Output the [X, Y] coordinate of the center of the cell containing the given text.  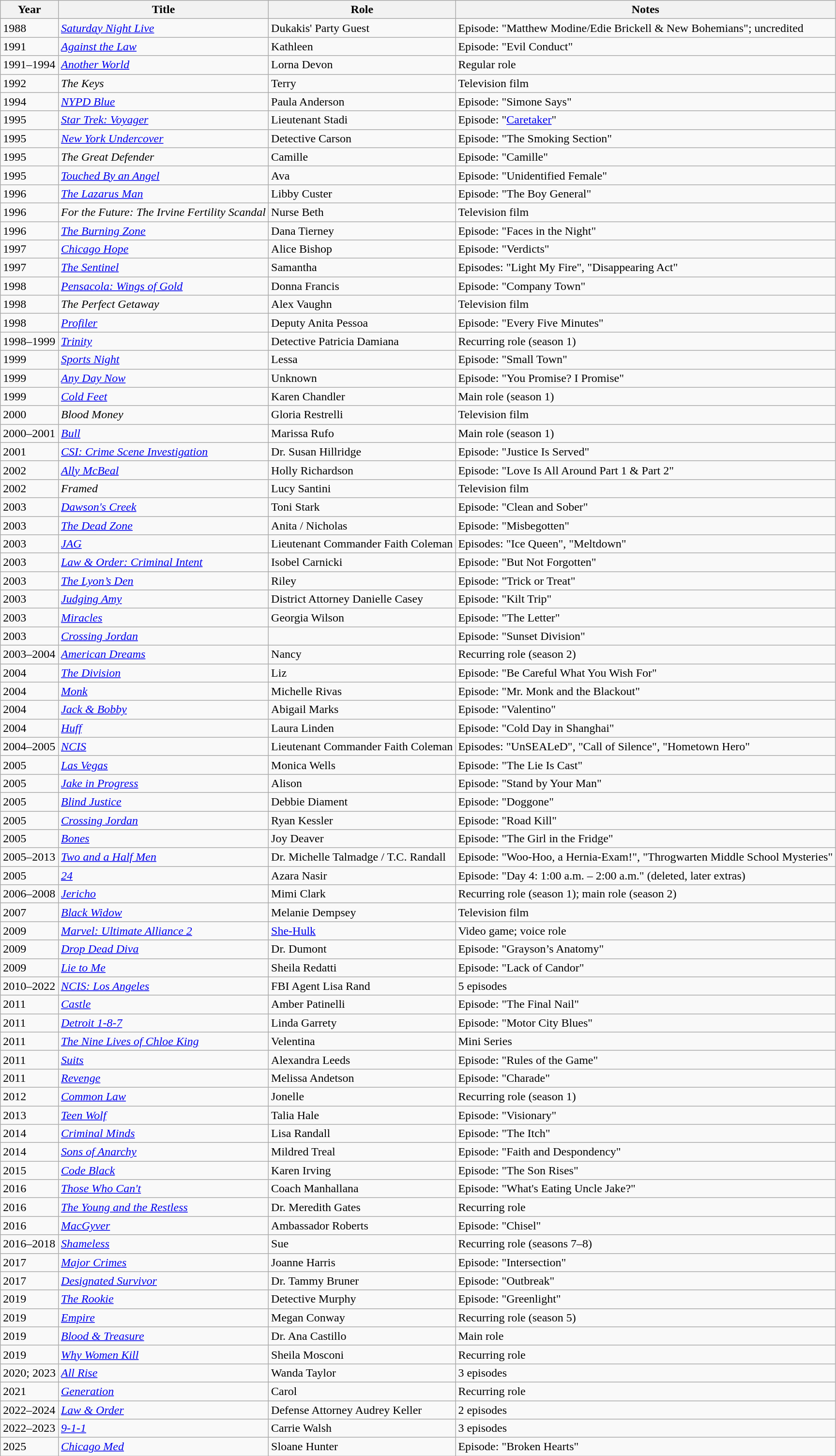
Unknown [362, 378]
2022–2024 [30, 1410]
Episode: "The Itch" [646, 1134]
Touched By an Angel [163, 175]
Episode: "Simone Says" [646, 102]
Marissa Rufo [362, 433]
Episode: "Chisel" [646, 1226]
Role [362, 10]
Azara Nasir [362, 876]
Chicago Hope [163, 249]
Teen Wolf [163, 1115]
1992 [30, 83]
Episode: "What's Eating Uncle Jake?" [646, 1189]
Episode: "The Girl in the Fridge" [646, 839]
Melissa Andetson [362, 1078]
Deputy Anita Pessoa [362, 323]
Common Law [163, 1096]
Dukakis' Party Guest [362, 28]
Trinity [163, 341]
Huff [163, 728]
Any Day Now [163, 378]
Lorna Devon [362, 65]
Black Widow [163, 912]
American Dreams [163, 654]
Law & Order [163, 1410]
2021 [30, 1391]
Drop Dead Diva [163, 949]
Two and a Half Men [163, 857]
2020; 2023 [30, 1373]
Sports Night [163, 360]
Episode: "Woo-Hoo, a Hernia-Exam!", "Throgwarten Middle School Mysteries" [646, 857]
Paula Anderson [362, 102]
Dr. Michelle Talmadge / T.C. Randall [362, 857]
Lisa Randall [362, 1134]
Mimi Clark [362, 894]
Saturday Night Live [163, 28]
Star Trek: Voyager [163, 120]
Profiler [163, 323]
The Lyon’s Den [163, 581]
Ryan Kessler [362, 820]
Shameless [163, 1244]
Laura Linden [362, 728]
Episode: "Small Town" [646, 360]
Episode: "Unidentified Female" [646, 175]
Title [163, 10]
Episode: "Evil Conduct" [646, 46]
Talia Hale [362, 1115]
2006–2008 [30, 894]
Episodes: "Light My Fire", "Disappearing Act" [646, 268]
Episode: "Faces in the Night" [646, 231]
Blood & Treasure [163, 1336]
Judging Amy [163, 599]
New York Undercover [163, 138]
Jericho [163, 894]
Alexandra Leeds [362, 1060]
Regular role [646, 65]
2004–2005 [30, 746]
Episodes: "Ice Queen", "Meltdown" [646, 544]
Samantha [362, 268]
Joanne Harris [362, 1262]
1998–1999 [30, 341]
2003–2004 [30, 654]
2010–2022 [30, 986]
Recurring role (season 5) [646, 1318]
Episode: "Grayson’s Anatomy" [646, 949]
Episode: "Valentino" [646, 710]
Episode: "Motor City Blues" [646, 1023]
NCIS [163, 746]
Nurse Beth [362, 212]
Suits [163, 1060]
Coach Manhallana [362, 1189]
Monk [163, 691]
Episode: "Every Five Minutes" [646, 323]
Detective Carson [362, 138]
Episode: "The Smoking Section" [646, 138]
The Nine Lives of Chloe King [163, 1041]
Sheila Mosconi [362, 1354]
All Rise [163, 1373]
Episode: "Mr. Monk and the Blackout" [646, 691]
Carrie Walsh [362, 1428]
FBI Agent Lisa Rand [362, 986]
Monica Wells [362, 765]
Libby Custer [362, 194]
The Great Defender [163, 157]
Blood Money [163, 415]
Recurring role (season 2) [646, 654]
Episode: "The Lie Is Cast" [646, 765]
Melanie Dempsey [362, 912]
Episode: "Intersection" [646, 1262]
The Burning Zone [163, 231]
Ava [362, 175]
Episode: "The Son Rises" [646, 1170]
Episode: "Trick or Treat" [646, 581]
The Dead Zone [163, 525]
Mildred Treal [362, 1152]
Framed [163, 488]
Cold Feet [163, 396]
Revenge [163, 1078]
Georgia Wilson [362, 618]
2012 [30, 1096]
Riley [362, 581]
Episode: "Visionary" [646, 1115]
Episode: "Rules of the Game" [646, 1060]
Dr. Ana Castillo [362, 1336]
2025 [30, 1447]
Episodes: "UnSEALeD", "Call of Silence", "Hometown Hero" [646, 746]
Alice Bishop [362, 249]
Lessa [362, 360]
Jonelle [362, 1096]
Pensacola: Wings of Gold [163, 286]
Episode: "Stand by Your Man" [646, 783]
Ally McBeal [163, 470]
Episode: "Matthew Modine/Edie Brickell & New Bohemians"; uncredited [646, 28]
Episode: "Cold Day in Shanghai" [646, 728]
1991–1994 [30, 65]
Anita / Nicholas [362, 525]
Carol [362, 1391]
Episode: "But Not Forgotten" [646, 562]
Bull [163, 433]
9-1-1 [163, 1428]
Episode: "Clean and Sober" [646, 507]
Another World [163, 65]
Lieutenant Stadi [362, 120]
Kathleen [362, 46]
Alison [362, 783]
Abigail Marks [362, 710]
Lie to Me [163, 968]
Marvel: Ultimate Alliance 2 [163, 931]
Criminal Minds [163, 1134]
Michelle Rivas [362, 691]
Joy Deaver [362, 839]
MacGyver [163, 1226]
Alex Vaughn [362, 304]
Sloane Hunter [362, 1447]
Recurring role (seasons 7–8) [646, 1244]
Law & Order: Criminal Intent [163, 562]
Episode: "Caretaker" [646, 120]
Recurring role (season 1); main role (season 2) [646, 894]
2022–2023 [30, 1428]
Dr. Dumont [362, 949]
Generation [163, 1391]
Episode: "Faith and Despondency" [646, 1152]
Code Black [163, 1170]
1991 [30, 46]
Blind Justice [163, 802]
2 episodes [646, 1410]
Dr. Susan Hillridge [362, 452]
Video game; voice role [646, 931]
Detroit 1-8-7 [163, 1023]
Against the Law [163, 46]
Nancy [362, 654]
Sheila Redatti [362, 968]
Episode: "The Letter" [646, 618]
Isobel Carnicki [362, 562]
Gloria Restrelli [362, 415]
2005–2013 [30, 857]
Ambassador Roberts [362, 1226]
Debbie Diament [362, 802]
The Lazarus Man [163, 194]
The Sentinel [163, 268]
2000 [30, 415]
2013 [30, 1115]
Episode: "Company Town" [646, 286]
The Perfect Getaway [163, 304]
Linda Garrety [362, 1023]
Dawson's Creek [163, 507]
Mini Series [646, 1041]
Episode: "Justice Is Served" [646, 452]
Episode: "Camille" [646, 157]
2007 [30, 912]
Episode: "Day 4: 1:00 a.m. – 2:00 a.m." (deleted, later extras) [646, 876]
1988 [30, 28]
Designated Survivor [163, 1281]
1994 [30, 102]
Major Crimes [163, 1262]
Terry [362, 83]
Episode: "Broken Hearts" [646, 1447]
Those Who Can't [163, 1189]
Toni Stark [362, 507]
NCIS: Los Angeles [163, 986]
Holly Richardson [362, 470]
Episode: "The Final Nail" [646, 1004]
Episode: "Love Is All Around Part 1 & Part 2" [646, 470]
Episode: "Misbegotten" [646, 525]
2000–2001 [30, 433]
The Division [163, 673]
Main role [646, 1336]
Episode: "Road Kill" [646, 820]
Dana Tierney [362, 231]
Episode: "The Boy General" [646, 194]
The Young and the Restless [163, 1207]
Episode: "You Promise? I Promise" [646, 378]
Episode: "Lack of Candor" [646, 968]
Amber Patinelli [362, 1004]
Dr. Meredith Gates [362, 1207]
Episode: "Doggone" [646, 802]
Liz [362, 673]
Notes [646, 10]
5 episodes [646, 986]
Sue [362, 1244]
Wanda Taylor [362, 1373]
2016–2018 [30, 1244]
Jack & Bobby [163, 710]
Episode: "Kilt Trip" [646, 599]
The Keys [163, 83]
Miracles [163, 618]
Year [30, 10]
Why Women Kill [163, 1354]
JAG [163, 544]
Episode: "Outbreak" [646, 1281]
She-Hulk [362, 931]
Episode: "Sunset Division" [646, 636]
Bones [163, 839]
NYPD Blue [163, 102]
Episode: "Be Careful What You Wish For" [646, 673]
Las Vegas [163, 765]
Detective Murphy [362, 1299]
2015 [30, 1170]
CSI: Crime Scene Investigation [163, 452]
Karen Irving [362, 1170]
2001 [30, 452]
Chicago Med [163, 1447]
Karen Chandler [362, 396]
For the Future: The Irvine Fertility Scandal [163, 212]
Donna Francis [362, 286]
Episode: "Charade" [646, 1078]
The Rookie [163, 1299]
Lucy Santini [362, 488]
Sons of Anarchy [163, 1152]
Camille [362, 157]
Dr. Tammy Bruner [362, 1281]
Empire [163, 1318]
Episode: "Verdicts" [646, 249]
Castle [163, 1004]
Megan Conway [362, 1318]
Episode: "Greenlight" [646, 1299]
Velentina [362, 1041]
24 [163, 876]
Jake in Progress [163, 783]
Detective Patricia Damiana [362, 341]
District Attorney Danielle Casey [362, 599]
Defense Attorney Audrey Keller [362, 1410]
